From the cell containing the given text, extract its center point as (X, Y) coordinate. 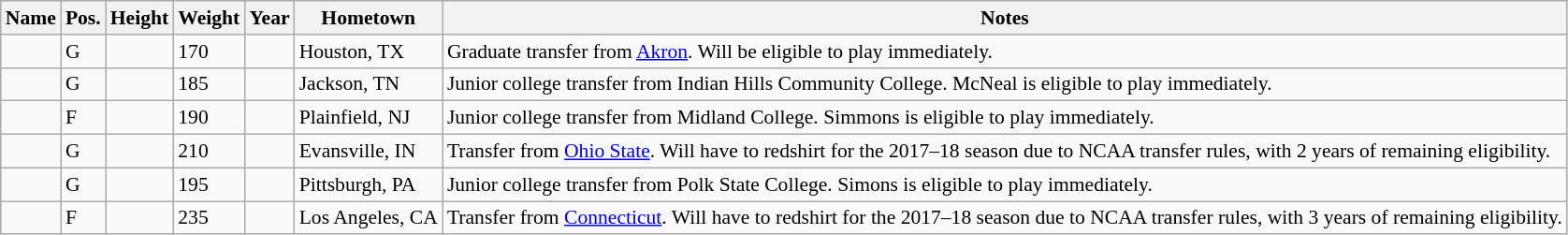
Pittsburgh, PA (369, 184)
Height (139, 18)
Junior college transfer from Polk State College. Simons is eligible to play immediately. (1005, 184)
195 (209, 184)
185 (209, 84)
Plainfield, NJ (369, 118)
190 (209, 118)
Weight (209, 18)
235 (209, 218)
Graduate transfer from Akron. Will be eligible to play immediately. (1005, 51)
Junior college transfer from Midland College. Simmons is eligible to play immediately. (1005, 118)
Junior college transfer from Indian Hills Community College. McNeal is eligible to play immediately. (1005, 84)
Los Angeles, CA (369, 218)
Notes (1005, 18)
Transfer from Connecticut. Will have to redshirt for the 2017–18 season due to NCAA transfer rules, with 3 years of remaining eligibility. (1005, 218)
Pos. (83, 18)
210 (209, 152)
Jackson, TN (369, 84)
170 (209, 51)
Evansville, IN (369, 152)
Name (31, 18)
Houston, TX (369, 51)
Hometown (369, 18)
Transfer from Ohio State. Will have to redshirt for the 2017–18 season due to NCAA transfer rules, with 2 years of remaining eligibility. (1005, 152)
Year (269, 18)
